Return [X, Y] of the center of cell containing provided text 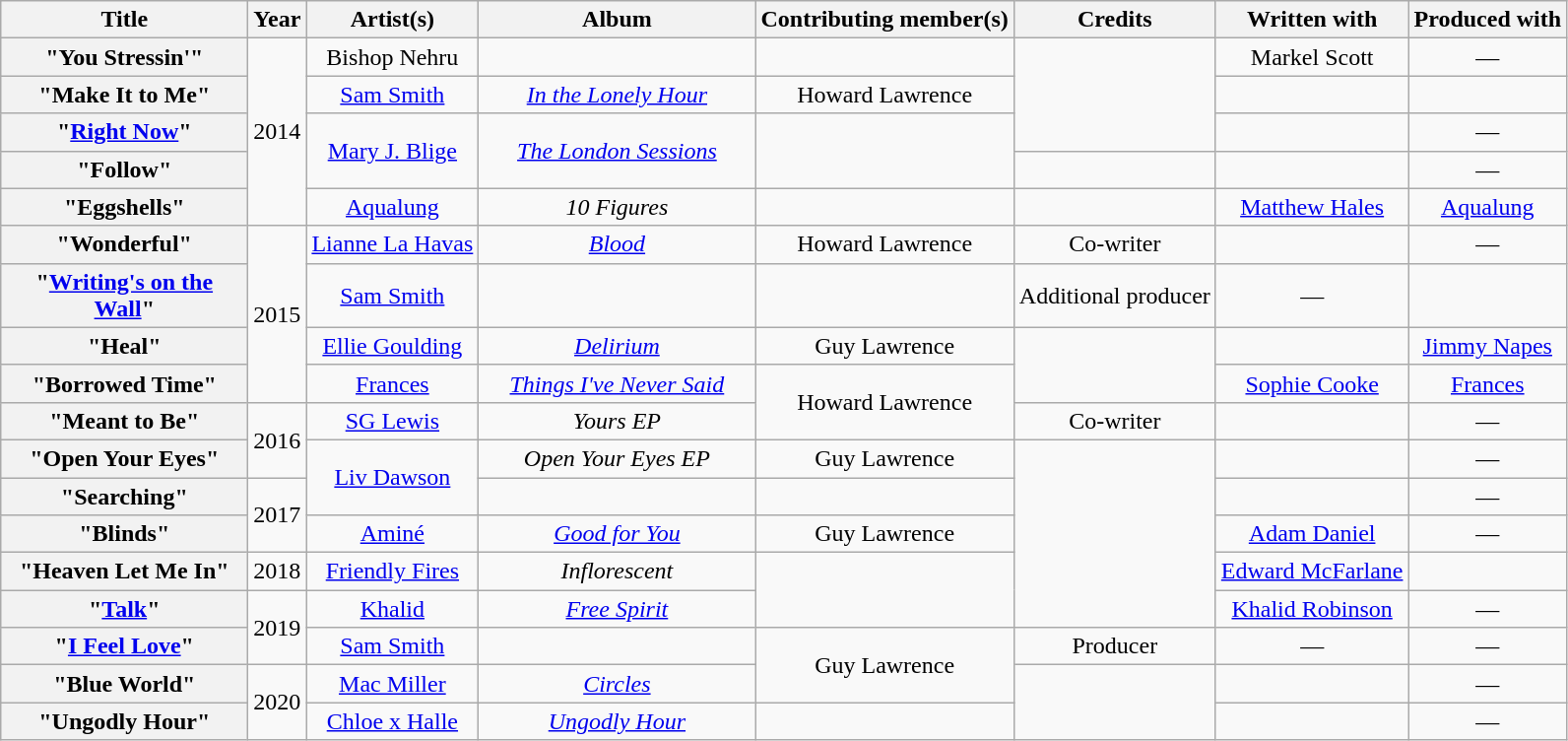
2018 [278, 572]
"You Stressin'" [124, 57]
Delirium [617, 346]
Sophie Cooke [1312, 383]
Written with [1312, 20]
Circles [617, 684]
Khalid Robinson [1312, 609]
Matthew Hales [1312, 207]
Khalid [392, 609]
Jimmy Napes [1487, 346]
Produced with [1487, 20]
Credits [1115, 20]
"Follow" [124, 169]
10 Figures [617, 207]
"Ungodly Hour" [124, 721]
Adam Daniel [1312, 534]
SG Lewis [392, 421]
"Make It to Me" [124, 95]
Album [617, 20]
"Wonderful" [124, 244]
"Heal" [124, 346]
"Blue World" [124, 684]
"Borrowed Time" [124, 383]
Mac Miller [392, 684]
Edward McFarlane [1312, 572]
2019 [278, 628]
"Open Your Eyes" [124, 458]
Aminé [392, 534]
Things I've Never Said [617, 383]
Yours EP [617, 421]
Contributing member(s) [884, 20]
Markel Scott [1312, 57]
"Blinds" [124, 534]
Open Your Eyes EP [617, 458]
Liv Dawson [392, 477]
Producer [1115, 646]
2015 [278, 313]
Friendly Fires [392, 572]
2020 [278, 703]
Good for You [617, 534]
"Writing's on the Wall" [124, 296]
"Eggshells" [124, 207]
Ellie Goulding [392, 346]
"Searching" [124, 496]
"I Feel Love" [124, 646]
2017 [278, 514]
Free Spirit [617, 609]
"Talk" [124, 609]
2016 [278, 439]
Lianne La Havas [392, 244]
Year [278, 20]
Mary J. Blige [392, 151]
Chloe x Halle [392, 721]
Artist(s) [392, 20]
"Heaven Let Me In" [124, 572]
"Right Now" [124, 132]
2014 [278, 132]
Additional producer [1115, 296]
Ungodly Hour [617, 721]
Inflorescent [617, 572]
"Meant to Be" [124, 421]
Blood [617, 244]
In the Lonely Hour [617, 95]
The London Sessions [617, 151]
Title [124, 20]
Bishop Nehru [392, 57]
